Pinpoint the cell where the given text exists, returning its (X, Y) midpoint coordinate. 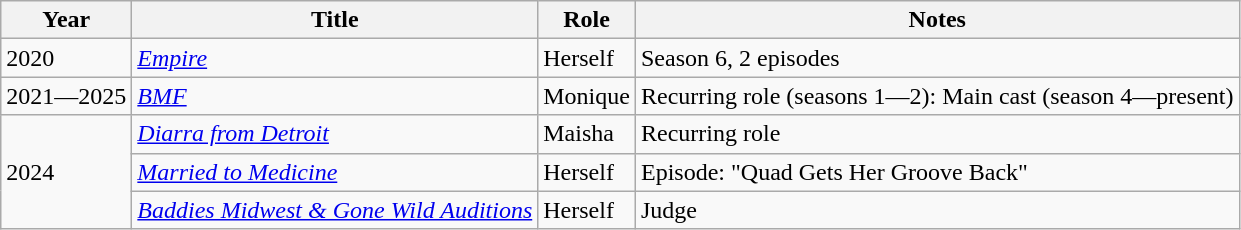
Recurring role (937, 134)
Title (335, 20)
Maisha (587, 134)
2020 (66, 58)
Episode: "Quad Gets Her Groove Back" (937, 172)
2024 (66, 172)
Year (66, 20)
Recurring role (seasons 1—2): Main cast (season 4—present) (937, 96)
Role (587, 20)
BMF (335, 96)
Married to Medicine (335, 172)
Notes (937, 20)
Monique (587, 96)
2021—2025 (66, 96)
Diarra from Detroit (335, 134)
Judge (937, 210)
Season 6, 2 episodes (937, 58)
Baddies Midwest & Gone Wild Auditions (335, 210)
Empire (335, 58)
